Provide the [x, y] coordinate of the cell's center where the given text is located.  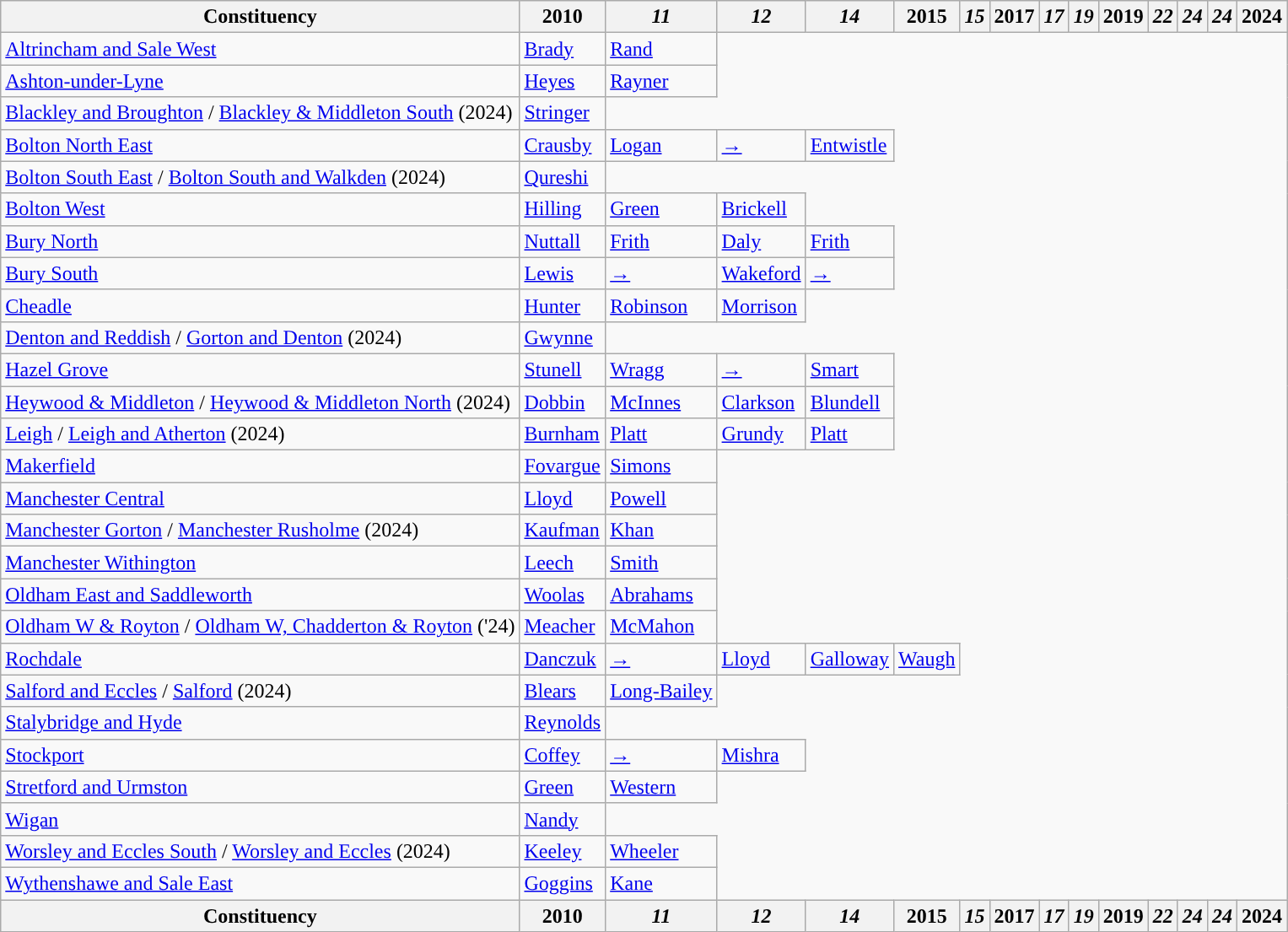
Leech [563, 563]
Brickell [761, 209]
Stringer [563, 113]
Reynolds [563, 723]
Abrahams [661, 595]
Bolton West [260, 209]
Hunter [563, 305]
Woolas [563, 595]
Wheeler [661, 851]
Manchester Central [260, 498]
Rayner [661, 81]
Danczuk [563, 659]
Manchester Withington [260, 563]
Grundy [761, 434]
Simons [661, 466]
Manchester Gorton / Manchester Rusholme (2024) [260, 531]
Morrison [761, 305]
Stretford and Urmston [260, 787]
Nandy [563, 819]
Ashton-under-Lyne [260, 81]
Western [661, 787]
Qureshi [563, 177]
Rand [661, 49]
Powell [661, 498]
Waugh [927, 659]
Clarkson [761, 402]
Denton and Reddish / Gorton and Denton (2024) [260, 337]
Cheadle [260, 305]
Blundell [849, 402]
Oldham W & Royton / Oldham W, Chadderton & Royton ('24) [260, 627]
Meacher [563, 627]
Altrincham and Sale West [260, 49]
Brady [563, 49]
Blackley and Broughton / Blackley & Middleton South (2024) [260, 113]
Daly [761, 241]
Fovargue [563, 466]
Nuttall [563, 241]
Makerfield [260, 466]
Stalybridge and Hyde [260, 723]
Bury North [260, 241]
Kane [661, 883]
Galloway [849, 659]
Kaufman [563, 531]
Leigh / Leigh and Atherton (2024) [260, 434]
Bury South [260, 273]
Coffey [563, 755]
Stockport [260, 755]
Hazel Grove [260, 369]
Wragg [661, 369]
Heywood & Middleton / Heywood & Middleton North (2024) [260, 402]
Oldham East and Saddleworth [260, 595]
Goggins [563, 883]
Dobbin [563, 402]
Lewis [563, 273]
Gwynne [563, 337]
Logan [661, 145]
Wigan [260, 819]
Bolton North East [260, 145]
Hilling [563, 209]
Long-Bailey [661, 691]
Burnham [563, 434]
Stunell [563, 369]
Heyes [563, 81]
Bolton South East / Bolton South and Walkden (2024) [260, 177]
Salford and Eccles / Salford (2024) [260, 691]
Crausby [563, 145]
McMahon [661, 627]
Khan [661, 531]
Wakeford [761, 273]
McInnes [661, 402]
Entwistle [849, 145]
Robinson [661, 305]
Smart [849, 369]
Keeley [563, 851]
Worsley and Eccles South / Worsley and Eccles (2024) [260, 851]
Blears [563, 691]
Rochdale [260, 659]
Mishra [761, 755]
Wythenshawe and Sale East [260, 883]
Smith [661, 563]
